For the text-containing cell, return its midpoint in [X, Y] coordinate format. 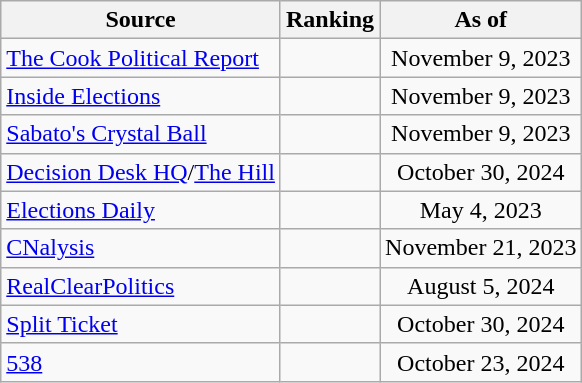
Inside Elections [141, 96]
CNalysis [141, 248]
Sabato's Crystal Ball [141, 134]
As of [481, 20]
Ranking [330, 20]
November 21, 2023 [481, 248]
August 5, 2024 [481, 286]
Split Ticket [141, 324]
May 4, 2023 [481, 210]
RealClearPolitics [141, 286]
Decision Desk HQ/The Hill [141, 172]
Source [141, 20]
Elections Daily [141, 210]
October 23, 2024 [481, 362]
538 [141, 362]
The Cook Political Report [141, 58]
